Scan for the cell matching the given text and deliver its (x, y) coordinate at center. 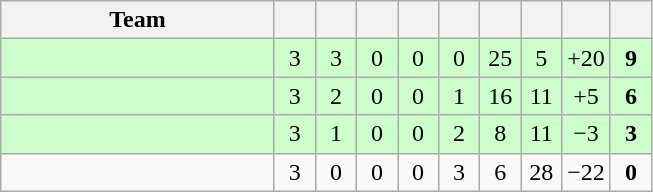
5 (542, 58)
9 (630, 58)
25 (500, 58)
−3 (586, 134)
−22 (586, 172)
16 (500, 96)
28 (542, 172)
+20 (586, 58)
Team (138, 20)
+5 (586, 96)
8 (500, 134)
